Provide the [X, Y] coordinate of the cell's center where the given text is located.  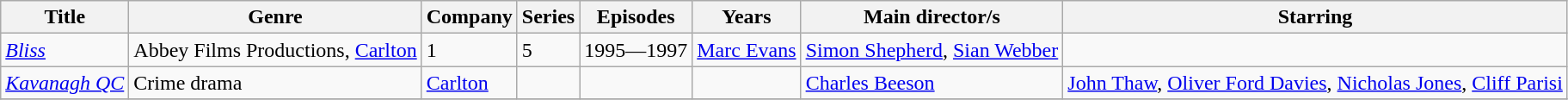
Main director/s [932, 17]
Episodes [636, 17]
Genre [275, 17]
Carlton [470, 83]
Years [747, 17]
Charles Beeson [932, 83]
John Thaw, Oliver Ford Davies, Nicholas Jones, Cliff Parisi [1316, 83]
Crime drama [275, 83]
Title [65, 17]
1 [470, 50]
Abbey Films Productions, Carlton [275, 50]
Company [470, 17]
Simon Shepherd, Sian Webber [932, 50]
Marc Evans [747, 50]
Kavanagh QC [65, 83]
Starring [1316, 17]
1995—1997 [636, 50]
Series [548, 17]
5 [548, 50]
Bliss [65, 50]
